Pinpoint the cell where the given text exists, returning its (X, Y) midpoint coordinate. 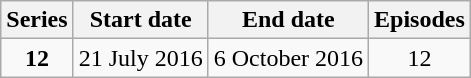
6 October 2016 (288, 58)
Start date (140, 20)
End date (288, 20)
Series (37, 20)
21 July 2016 (140, 58)
Episodes (420, 20)
